Identify which cell holds the provided text, then report its [x, y] central coordinate. 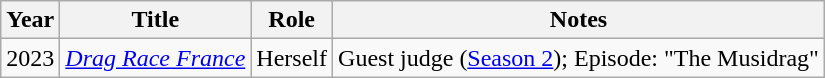
2023 [30, 58]
Guest judge (Season 2); Episode: "The Musidrag" [579, 58]
Role [292, 20]
Drag Race France [156, 58]
Notes [579, 20]
Herself [292, 58]
Title [156, 20]
Year [30, 20]
